Return the (x, y) coordinate for the center point of the cell that contains the specified text.  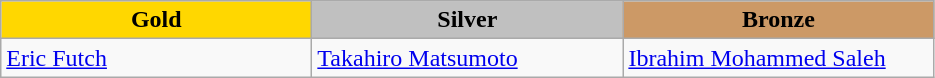
Silver (468, 20)
Ibrahim Mohammed Saleh (778, 58)
Eric Futch (156, 58)
Gold (156, 20)
Takahiro Matsumoto (468, 58)
Bronze (778, 20)
